Find where the given text appears and provide that cell's center as [X, Y] coordinate. 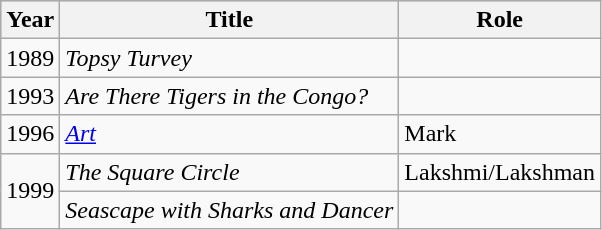
1996 [30, 134]
Topsy Turvey [230, 58]
Mark [500, 134]
Title [230, 20]
Role [500, 20]
The Square Circle [230, 172]
Seascape with Sharks and Dancer [230, 210]
Are There Tigers in the Congo? [230, 96]
Art [230, 134]
Lakshmi/Lakshman [500, 172]
Year [30, 20]
1999 [30, 191]
1993 [30, 96]
1989 [30, 58]
